Scan for the cell matching the given text and deliver its [x, y] coordinate at center. 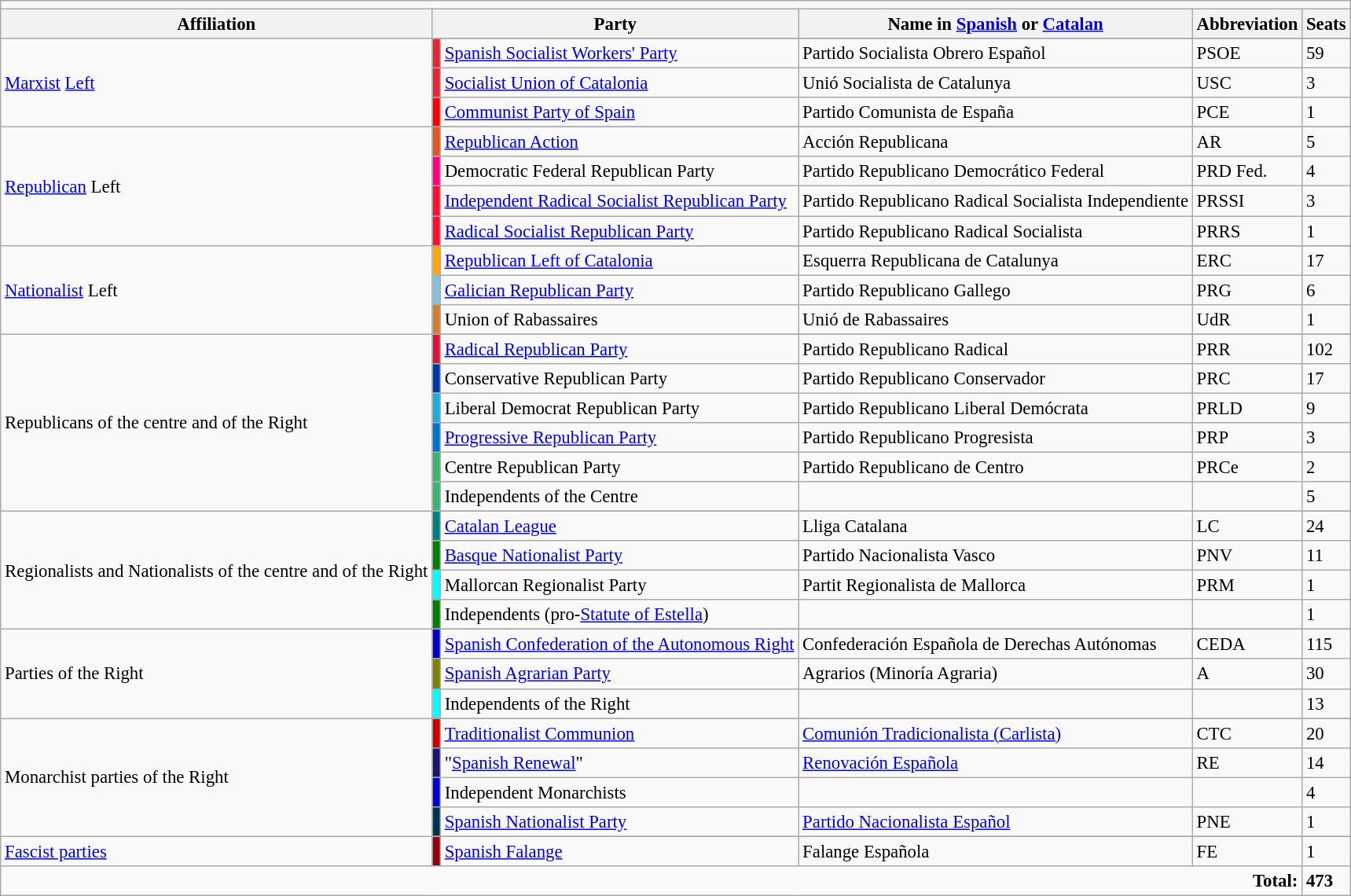
Mallorcan Regionalist Party [619, 586]
Spanish Falange [619, 851]
PRM [1246, 586]
Independent Radical Socialist Republican Party [619, 201]
PRLD [1246, 408]
CEDA [1246, 644]
Parties of the Right [217, 674]
PNV [1246, 556]
Republican Left [217, 186]
Partido Republicano Democrático Federal [996, 172]
RE [1246, 762]
Republican Left of Catalonia [619, 260]
Partido Republicano Radical Socialista [996, 231]
PRC [1246, 379]
Unió Socialista de Catalunya [996, 83]
Confederación Española de Derechas Autónomas [996, 644]
PCE [1246, 112]
PRCe [1246, 467]
Party [615, 24]
Partido Socialista Obrero Español [996, 53]
30 [1327, 674]
PRRS [1246, 231]
Abbreviation [1246, 24]
11 [1327, 556]
Partido Nacionalista Español [996, 822]
Comunión Tradicionalista (Carlista) [996, 733]
Socialist Union of Catalonia [619, 83]
Conservative Republican Party [619, 379]
Radical Socialist Republican Party [619, 231]
Acción Republicana [996, 142]
Centre Republican Party [619, 467]
20 [1327, 733]
Marxist Left [217, 83]
AR [1246, 142]
24 [1327, 527]
13 [1327, 703]
PRSSI [1246, 201]
USC [1246, 83]
9 [1327, 408]
FE [1246, 851]
ERC [1246, 260]
2 [1327, 467]
Independents of the Right [619, 703]
473 [1327, 881]
Seats [1327, 24]
"Spanish Renewal" [619, 762]
6 [1327, 290]
PRR [1246, 349]
UdR [1246, 319]
102 [1327, 349]
Galician Republican Party [619, 290]
Partido Republicano de Centro [996, 467]
Partido Nacionalista Vasco [996, 556]
CTC [1246, 733]
Lliga Catalana [996, 527]
Unió de Rabassaires [996, 319]
Basque Nationalist Party [619, 556]
Partido Republicano Conservador [996, 379]
Catalan League [619, 527]
Total: [652, 881]
PRG [1246, 290]
115 [1327, 644]
14 [1327, 762]
Spanish Agrarian Party [619, 674]
Nationalist Left [217, 289]
Traditionalist Communion [619, 733]
Monarchist parties of the Right [217, 777]
Fascist parties [217, 851]
Spanish Socialist Workers' Party [619, 53]
Democratic Federal Republican Party [619, 172]
Agrarios (Minoría Agraria) [996, 674]
Independent Monarchists [619, 792]
Partit Regionalista de Mallorca [996, 586]
Partido Republicano Gallego [996, 290]
Falange Española [996, 851]
Republican Action [619, 142]
Union of Rabassaires [619, 319]
Partido Comunista de España [996, 112]
Radical Republican Party [619, 349]
PNE [1246, 822]
Republicans of the centre and of the Right [217, 423]
Affiliation [217, 24]
PRD Fed. [1246, 172]
Partido Republicano Liberal Demócrata [996, 408]
Spanish Nationalist Party [619, 822]
PSOE [1246, 53]
Progressive Republican Party [619, 438]
LC [1246, 527]
PRP [1246, 438]
Name in Spanish or Catalan [996, 24]
A [1246, 674]
Communist Party of Spain [619, 112]
Independents (pro-Statute of Estella) [619, 615]
Partido Republicano Radical [996, 349]
Renovación Española [996, 762]
Partido Republicano Progresista [996, 438]
Partido Republicano Radical Socialista Independiente [996, 201]
59 [1327, 53]
Independents of the Centre [619, 497]
Liberal Democrat Republican Party [619, 408]
Esquerra Republicana de Catalunya [996, 260]
Spanish Confederation of the Autonomous Right [619, 644]
Regionalists and Nationalists of the centre and of the Right [217, 571]
